Pinpoint the cell where the given text exists, returning its [X, Y] midpoint coordinate. 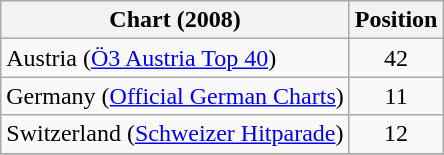
42 [396, 58]
Austria (Ö3 Austria Top 40) [175, 58]
Chart (2008) [175, 20]
11 [396, 96]
Position [396, 20]
Switzerland (Schweizer Hitparade) [175, 134]
12 [396, 134]
Germany (Official German Charts) [175, 96]
